Extract the (X, Y) coordinate from the center of the cell holding the provided text.  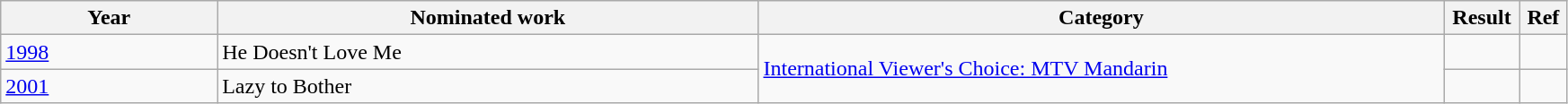
Year (110, 18)
Lazy to Bother (488, 86)
1998 (110, 52)
Ref (1543, 18)
He Doesn't Love Me (488, 52)
Nominated work (488, 18)
International Viewer's Choice: MTV Mandarin (1102, 69)
Category (1102, 18)
Result (1482, 18)
2001 (110, 86)
